Return the (x, y) coordinate for the center point of the cell that contains the specified text.  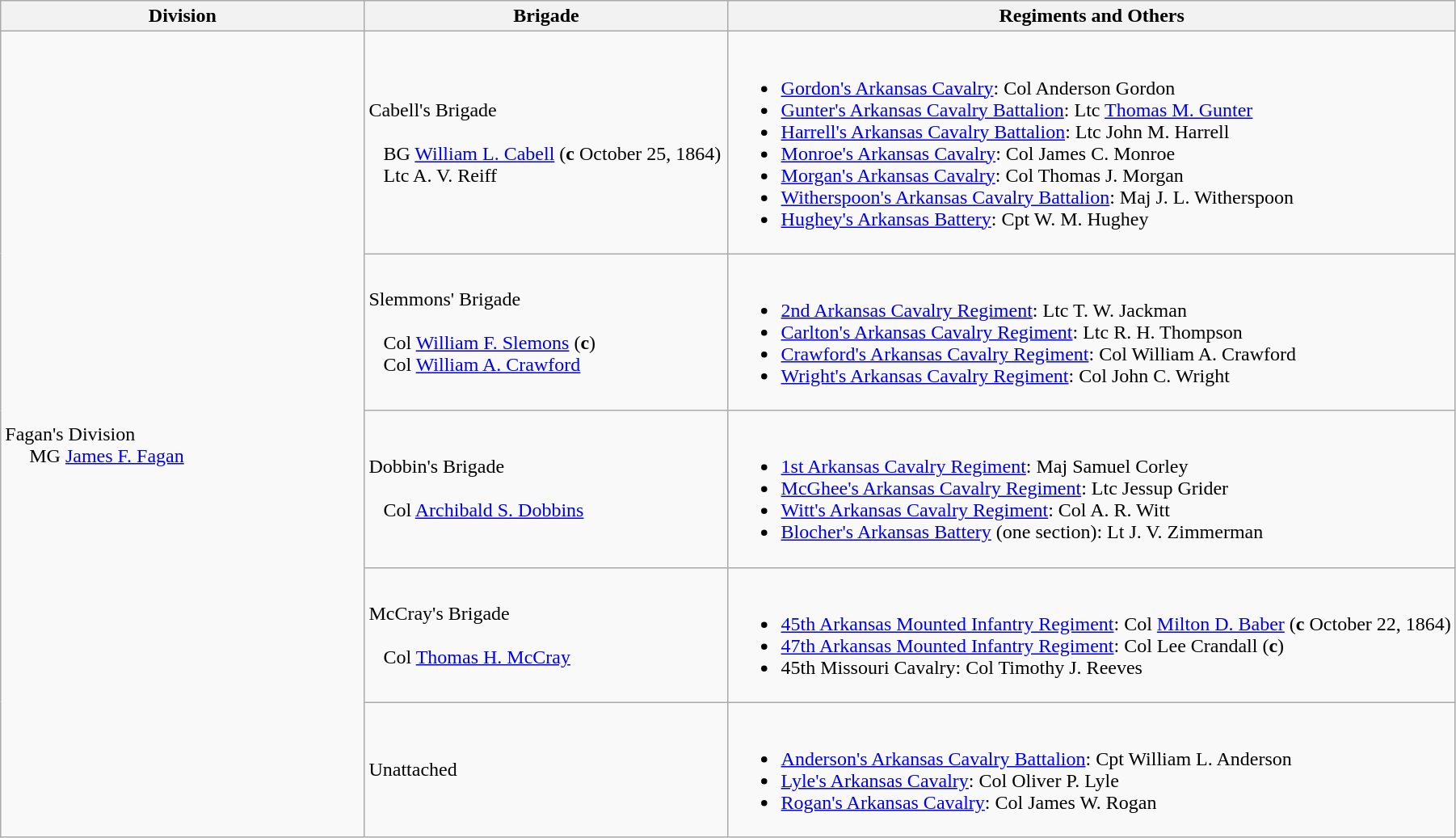
Regiments and Others (1092, 16)
Brigade (546, 16)
Cabell's Brigade BG William L. Cabell (c October 25, 1864) Ltc A. V. Reiff (546, 142)
Slemmons' Brigade Col William F. Slemons (c) Col William A. Crawford (546, 332)
Division (183, 16)
Unattached (546, 769)
McCray's Brigade Col Thomas H. McCray (546, 635)
Anderson's Arkansas Cavalry Battalion: Cpt William L. AndersonLyle's Arkansas Cavalry: Col Oliver P. LyleRogan's Arkansas Cavalry: Col James W. Rogan (1092, 769)
Fagan's Division MG James F. Fagan (183, 435)
Dobbin's Brigade Col Archibald S. Dobbins (546, 489)
